Identify which cell holds the provided text, then report its (X, Y) central coordinate. 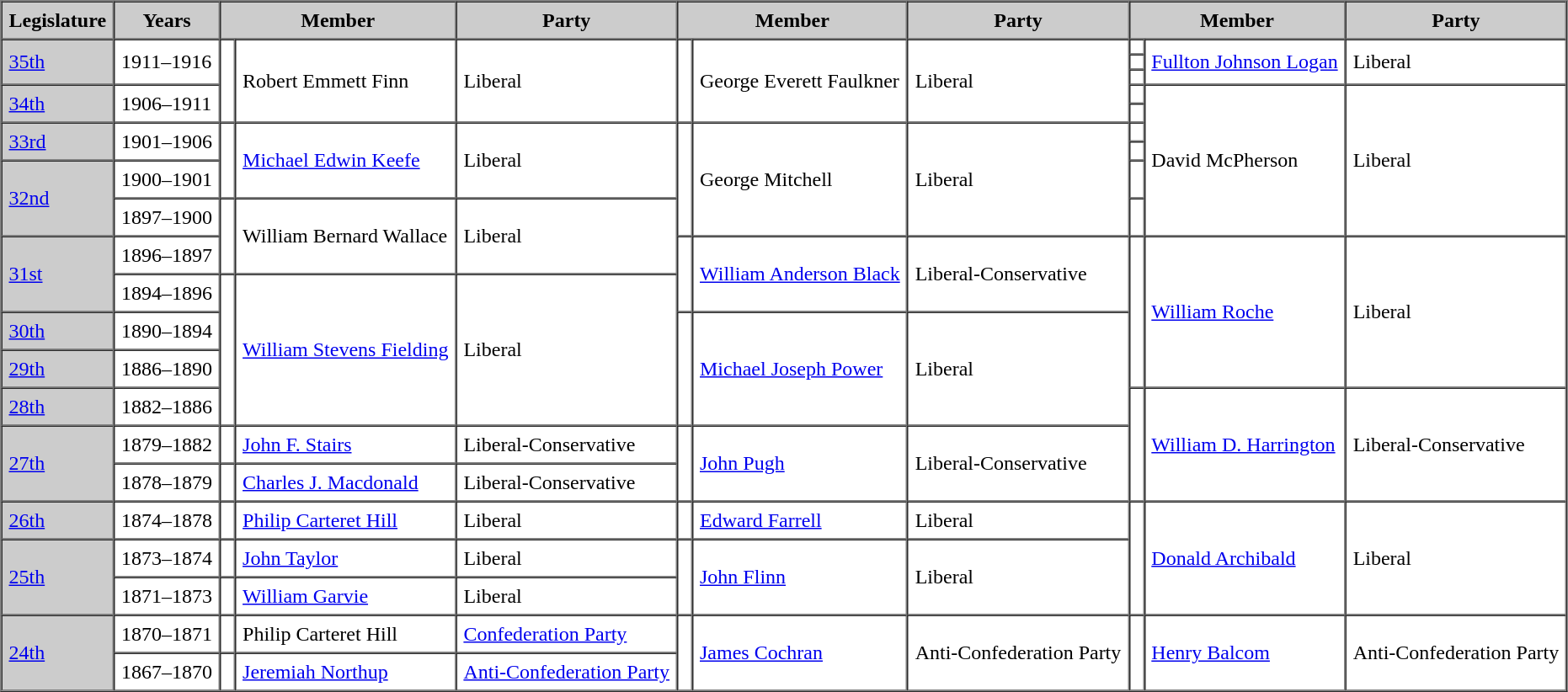
27th (58, 464)
George Mitchell (800, 180)
1874–1878 (167, 520)
35th (58, 61)
Legislature (58, 20)
George Everett Faulkner (800, 81)
William Roche (1245, 311)
James Cochran (800, 652)
34th (58, 103)
30th (58, 330)
William Garvie (345, 596)
29th (58, 369)
31st (58, 274)
1871–1873 (167, 596)
1879–1882 (167, 444)
25th (58, 577)
1894–1896 (167, 293)
1882–1886 (167, 406)
Confederation Party (566, 633)
John Flinn (800, 577)
1900–1901 (167, 178)
Edward Farrell (800, 520)
1896–1897 (167, 254)
1870–1871 (167, 633)
1906–1911 (167, 103)
John F. Stairs (345, 444)
28th (58, 406)
David McPherson (1245, 160)
John Taylor (345, 557)
Charles J. Macdonald (345, 482)
1890–1894 (167, 330)
1878–1879 (167, 482)
John Pugh (800, 464)
William D. Harrington (1245, 444)
Fullton Johnson Logan (1245, 61)
William Bernard Wallace (345, 237)
Michael Joseph Power (800, 369)
1897–1900 (167, 217)
33rd (58, 141)
1867–1870 (167, 672)
Jeremiah Northup (345, 672)
William Anderson Black (800, 274)
1911–1916 (167, 61)
Donald Archibald (1245, 559)
Michael Edwin Keefe (345, 161)
1873–1874 (167, 557)
32nd (58, 198)
24th (58, 652)
Years (167, 20)
Robert Emmett Finn (345, 81)
Henry Balcom (1245, 652)
1886–1890 (167, 369)
1901–1906 (167, 141)
William Stevens Fielding (345, 350)
26th (58, 520)
